Extract the (x, y) coordinate from the center of the cell holding the provided text.  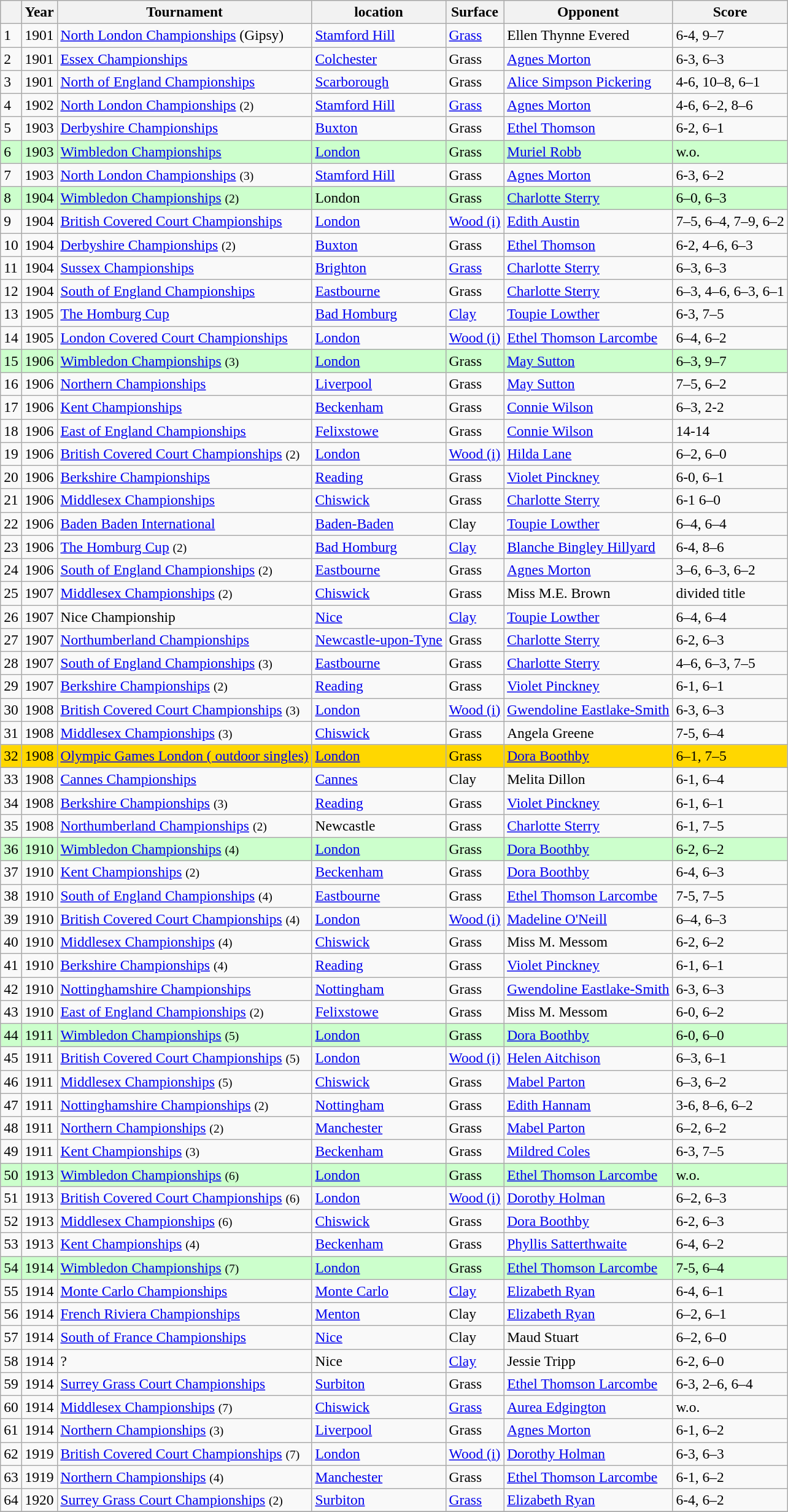
South of England Championships (184, 291)
Berkshire Championships (184, 477)
Mildred Coles (588, 1151)
38 (11, 896)
51 (11, 1198)
6-2, 4–6, 6–3 (730, 244)
60 (11, 1407)
divided title (730, 593)
11 (11, 268)
4 (11, 105)
Wimbledon Championships (7) (184, 1268)
6-4, 9–7 (730, 35)
19 (11, 454)
6-4, 8–6 (730, 547)
North London Championships (Gipsy) (184, 35)
14 (11, 338)
The Homburg Cup (2) (184, 547)
British Covered Court Championships (5) (184, 1058)
Edith Austin (588, 221)
Cannes Championships (184, 779)
Northumberland Championships (2) (184, 826)
Muriel Robb (588, 152)
East of England Championships (2) (184, 1012)
46 (11, 1082)
6–0, 6–3 (730, 198)
17 (11, 407)
South of England Championships (4) (184, 896)
British Covered Court Championships (7) (184, 1454)
9 (11, 221)
7–5, 6–2 (730, 384)
6 (11, 152)
6-4, 6–3 (730, 872)
Middlesex Championships (184, 500)
North of England Championships (184, 82)
37 (11, 872)
Surface (475, 12)
Northern Championships (4) (184, 1477)
6-0, 6–1 (730, 477)
6-2, 6–0 (730, 1360)
6-0, 6–2 (730, 1012)
? (184, 1360)
Wimbledon Championships (3) (184, 361)
6–3, 2-2 (730, 407)
55 (11, 1291)
16 (11, 384)
4-6, 10–8, 6–1 (730, 82)
2 (11, 58)
Cannes (379, 779)
35 (11, 826)
6–3, 6–3 (730, 268)
Baden Baden International (184, 524)
British Covered Court Championships (184, 221)
Edith Hannam (588, 1105)
Middlesex Championships (2) (184, 593)
6-3, 2–6, 6–4 (730, 1384)
Northern Championships (2) (184, 1128)
48 (11, 1128)
Phyllis Satterthwaite (588, 1244)
6–3, 4–6, 6–3, 6–1 (730, 291)
Madeline O'Neill (588, 919)
43 (11, 1012)
57 (11, 1337)
6–2, 6–1 (730, 1314)
location (379, 12)
London Covered Court Championships (184, 338)
Derbyshire Championships (184, 128)
6–2, 6–3 (730, 1198)
61 (11, 1430)
4-6, 6–2, 8–6 (730, 105)
41 (11, 965)
Berkshire Championships (4) (184, 965)
Northern Championships (184, 384)
18 (11, 430)
3–6, 6–3, 6–2 (730, 570)
64 (11, 1500)
Derbyshire Championships (2) (184, 244)
3 (11, 82)
58 (11, 1360)
14-14 (730, 430)
Opponent (588, 12)
36 (11, 849)
23 (11, 547)
Wimbledon Championships (6) (184, 1174)
6-0, 6–0 (730, 1035)
6–3, 6–2 (730, 1082)
45 (11, 1058)
Tournament (184, 12)
Wimbledon Championships (184, 152)
North London Championships (2) (184, 105)
12 (11, 291)
Miss M.E. Brown (588, 593)
Wimbledon Championships (2) (184, 198)
39 (11, 919)
7–5, 6–4, 7–9, 6–2 (730, 221)
Baden-Baden (379, 524)
1902 (39, 105)
Brighton (379, 268)
South of England Championships (2) (184, 570)
7 (11, 175)
South of France Championships (184, 1337)
Wimbledon Championships (5) (184, 1035)
Nottinghamshire Championships (2) (184, 1105)
6–4, 6–2 (730, 338)
26 (11, 616)
6–4, 6–3 (730, 919)
22 (11, 524)
27 (11, 640)
Northumberland Championships (184, 640)
Hilda Lane (588, 454)
Middlesex Championships (5) (184, 1082)
Aurea Edgington (588, 1407)
6-3, 6–2 (730, 175)
6–2, 6–2 (730, 1128)
Middlesex Championships (6) (184, 1221)
Sussex Championships (184, 268)
Scarborough (379, 82)
10 (11, 244)
Middlesex Championships (7) (184, 1407)
Ellen Thynne Evered (588, 35)
4–6, 6–3, 7–5 (730, 663)
Jessie Tripp (588, 1360)
13 (11, 314)
British Covered Court Championships (3) (184, 710)
French Riviera Championships (184, 1314)
1 (11, 35)
Olympic Games London ( outdoor singles) (184, 756)
Maud Stuart (588, 1337)
Score (730, 12)
Surrey Grass Court Championships (184, 1384)
28 (11, 663)
25 (11, 593)
Surrey Grass Court Championships (2) (184, 1500)
15 (11, 361)
52 (11, 1221)
44 (11, 1035)
6-1 6–0 (730, 500)
Nottinghamshire Championships (184, 988)
3-6, 8–6, 6–2 (730, 1105)
6-4, 6–1 (730, 1291)
32 (11, 756)
56 (11, 1314)
6-1, 7–5 (730, 826)
62 (11, 1454)
Middlesex Championships (4) (184, 942)
Middlesex Championships (3) (184, 733)
49 (11, 1151)
Blanche Bingley Hillyard (588, 547)
British Covered Court Championships (4) (184, 919)
Alice Simpson Pickering (588, 82)
Newcastle-upon-Tyne (379, 640)
7-5, 7–5 (730, 896)
Angela Greene (588, 733)
8 (11, 198)
Northern Championships (3) (184, 1430)
Kent Championships (4) (184, 1244)
Newcastle (379, 826)
The Homburg Cup (184, 314)
29 (11, 686)
Melita Dillon (588, 779)
Colchester (379, 58)
33 (11, 779)
53 (11, 1244)
Wimbledon Championships (4) (184, 849)
24 (11, 570)
Berkshire Championships (3) (184, 802)
Year (39, 12)
Monte Carlo Championships (184, 1291)
Essex Championships (184, 58)
Nice Championship (184, 616)
31 (11, 733)
59 (11, 1384)
6-2, 6–1 (730, 128)
63 (11, 1477)
South of England Championships (3) (184, 663)
54 (11, 1268)
47 (11, 1105)
50 (11, 1174)
6–3, 6–1 (730, 1058)
34 (11, 802)
6–3, 9–7 (730, 361)
North London Championships (3) (184, 175)
21 (11, 500)
Kent Championships (184, 407)
Menton (379, 1314)
Helen Aitchison (588, 1058)
5 (11, 128)
6–1, 7–5 (730, 756)
Monte Carlo (379, 1291)
20 (11, 477)
40 (11, 942)
Kent Championships (2) (184, 872)
British Covered Court Championships (2) (184, 454)
42 (11, 988)
Kent Championships (3) (184, 1151)
30 (11, 710)
6-1, 6–4 (730, 779)
East of England Championships (184, 430)
1920 (39, 1500)
British Covered Court Championships (6) (184, 1198)
Berkshire Championships (2) (184, 686)
